Find where the given text appears and provide that cell's center as (x, y) coordinate. 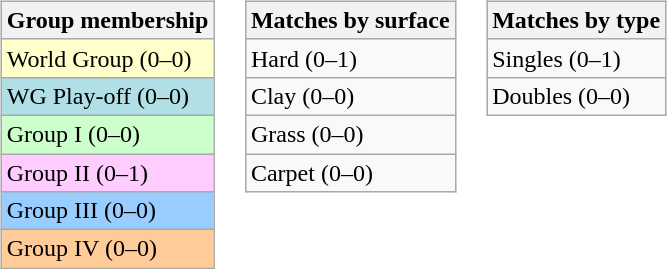
Clay (0–0) (350, 96)
Carpet (0–0) (350, 173)
Group III (0–0) (108, 211)
World Group (0–0) (108, 58)
Matches by type (576, 20)
Group II (0–1) (108, 173)
Group membership (108, 20)
Hard (0–1) (350, 58)
Group I (0–0) (108, 134)
WG Play-off (0–0) (108, 96)
Doubles (0–0) (576, 96)
Group IV (0–0) (108, 249)
Singles (0–1) (576, 58)
Grass (0–0) (350, 134)
Matches by surface (350, 20)
